From the cell containing the given text, extract its center point as (x, y) coordinate. 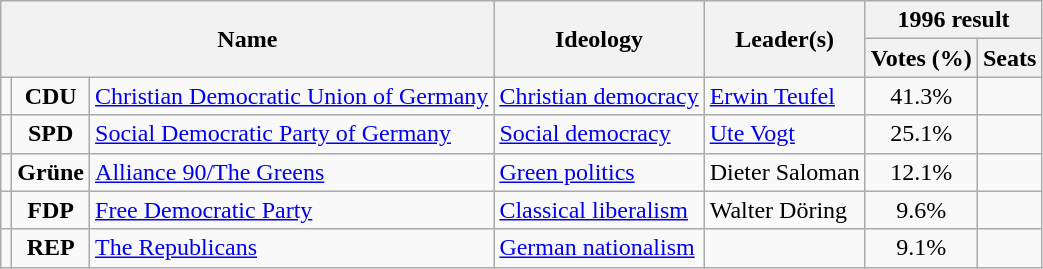
Dieter Saloman (784, 172)
1996 result (954, 20)
Grüne (51, 172)
Seats (1009, 58)
41.3% (921, 96)
Free Democratic Party (292, 210)
Social Democratic Party of Germany (292, 134)
CDU (51, 96)
Votes (%) (921, 58)
Walter Döring (784, 210)
German nationalism (599, 248)
9.6% (921, 210)
Green politics (599, 172)
Christian democracy (599, 96)
Classical liberalism (599, 210)
The Republicans (292, 248)
9.1% (921, 248)
Name (248, 39)
12.1% (921, 172)
REP (51, 248)
Social democracy (599, 134)
Ute Vogt (784, 134)
Erwin Teufel (784, 96)
FDP (51, 210)
Christian Democratic Union of Germany (292, 96)
Alliance 90/The Greens (292, 172)
Ideology (599, 39)
25.1% (921, 134)
SPD (51, 134)
Leader(s) (784, 39)
